Pinpoint the cell where the given text exists, returning its [X, Y] midpoint coordinate. 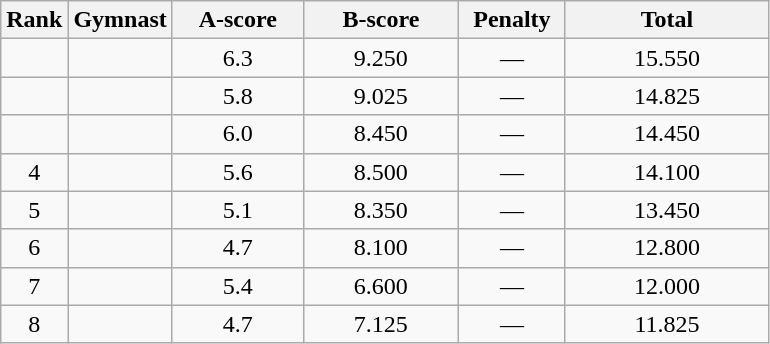
5.1 [238, 210]
5.8 [238, 96]
Total [666, 20]
9.250 [380, 58]
8 [34, 324]
Penalty [512, 20]
14.100 [666, 172]
Rank [34, 20]
6.0 [238, 134]
B-score [380, 20]
11.825 [666, 324]
8.350 [380, 210]
7 [34, 286]
8.100 [380, 248]
14.450 [666, 134]
15.550 [666, 58]
12.000 [666, 286]
5.4 [238, 286]
5.6 [238, 172]
6.3 [238, 58]
A-score [238, 20]
4 [34, 172]
5 [34, 210]
Gymnast [120, 20]
8.450 [380, 134]
13.450 [666, 210]
8.500 [380, 172]
7.125 [380, 324]
9.025 [380, 96]
14.825 [666, 96]
6 [34, 248]
12.800 [666, 248]
6.600 [380, 286]
